Identify which cell holds the provided text, then report its (x, y) central coordinate. 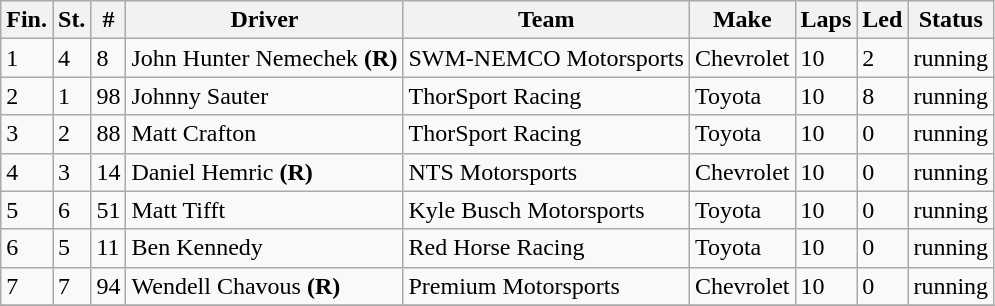
Laps (826, 20)
98 (108, 96)
Wendell Chavous (R) (264, 286)
Make (742, 20)
Team (546, 20)
88 (108, 134)
Led (882, 20)
SWM-NEMCO Motorsports (546, 58)
51 (108, 210)
Matt Tifft (264, 210)
Kyle Busch Motorsports (546, 210)
Matt Crafton (264, 134)
Daniel Hemric (R) (264, 172)
Status (951, 20)
94 (108, 286)
St. (71, 20)
Premium Motorsports (546, 286)
# (108, 20)
11 (108, 248)
Ben Kennedy (264, 248)
Red Horse Racing (546, 248)
John Hunter Nemechek (R) (264, 58)
Driver (264, 20)
14 (108, 172)
Johnny Sauter (264, 96)
NTS Motorsports (546, 172)
Fin. (27, 20)
